Pinpoint the cell where the given text exists, returning its (X, Y) midpoint coordinate. 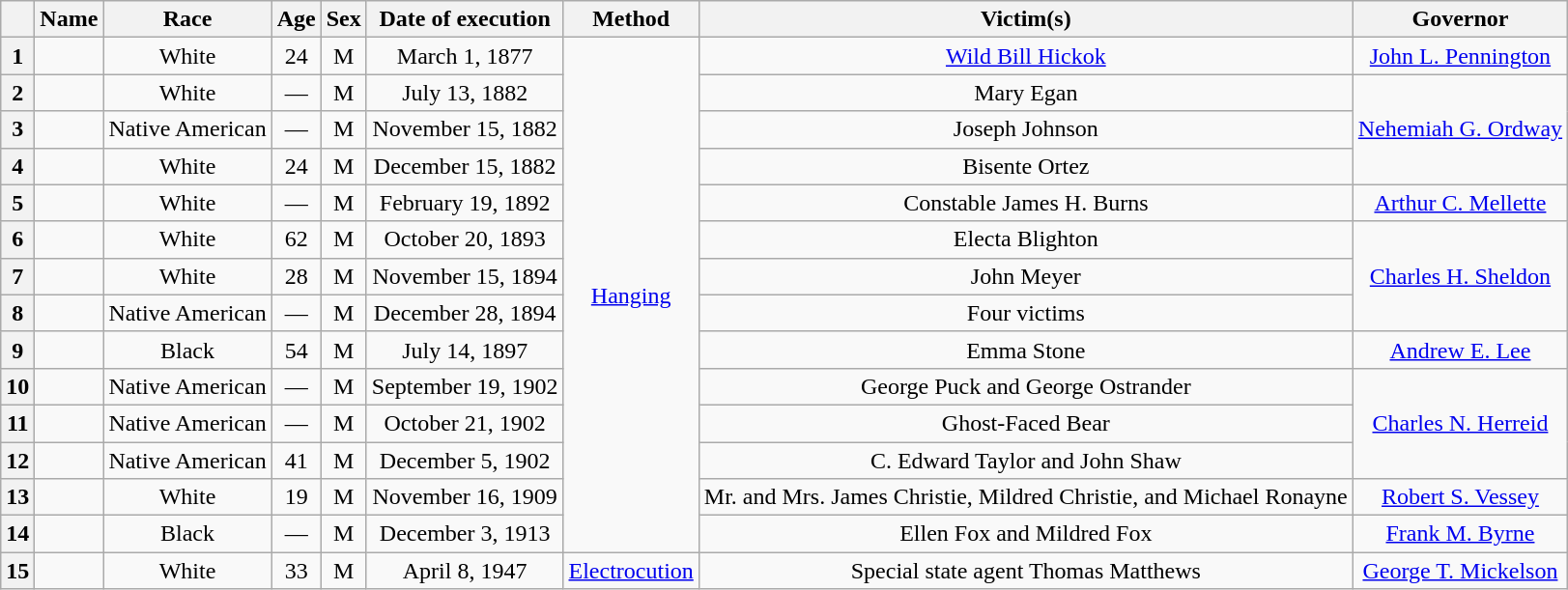
7 (17, 276)
November 16, 1909 (465, 497)
Victim(s) (1026, 19)
Nehemiah G. Ordway (1460, 129)
11 (17, 423)
March 1, 1877 (465, 56)
Race (187, 19)
Mary Egan (1026, 93)
15 (17, 571)
28 (296, 276)
John Meyer (1026, 276)
John L. Pennington (1460, 56)
October 21, 1902 (465, 423)
December 5, 1902 (465, 461)
Emma Stone (1026, 350)
Hanging (631, 295)
10 (17, 386)
19 (296, 497)
12 (17, 461)
February 19, 1892 (465, 203)
December 15, 1882 (465, 166)
July 14, 1897 (465, 350)
Robert S. Vessey (1460, 497)
December 3, 1913 (465, 534)
33 (296, 571)
Electrocution (631, 571)
George T. Mickelson (1460, 571)
Bisente Ortez (1026, 166)
November 15, 1882 (465, 129)
Four victims (1026, 313)
8 (17, 313)
13 (17, 497)
Electa Blighton (1026, 239)
Ghost-Faced Bear (1026, 423)
C. Edward Taylor and John Shaw (1026, 461)
Governor (1460, 19)
Andrew E. Lee (1460, 350)
41 (296, 461)
Method (631, 19)
November 15, 1894 (465, 276)
Name (70, 19)
Ellen Fox and Mildred Fox (1026, 534)
Special state agent Thomas Matthews (1026, 571)
Age (296, 19)
14 (17, 534)
Joseph Johnson (1026, 129)
July 13, 1882 (465, 93)
Charles H. Sheldon (1460, 276)
Sex (344, 19)
December 28, 1894 (465, 313)
6 (17, 239)
Frank M. Byrne (1460, 534)
62 (296, 239)
Charles N. Herreid (1460, 423)
Date of execution (465, 19)
2 (17, 93)
Arthur C. Mellette (1460, 203)
Mr. and Mrs. James Christie, Mildred Christie, and Michael Ronayne (1026, 497)
3 (17, 129)
April 8, 1947 (465, 571)
September 19, 1902 (465, 386)
5 (17, 203)
9 (17, 350)
Wild Bill Hickok (1026, 56)
George Puck and George Ostrander (1026, 386)
October 20, 1893 (465, 239)
1 (17, 56)
Constable James H. Burns (1026, 203)
4 (17, 166)
54 (296, 350)
